Output the (X, Y) coordinate of the center of the cell containing the given text.  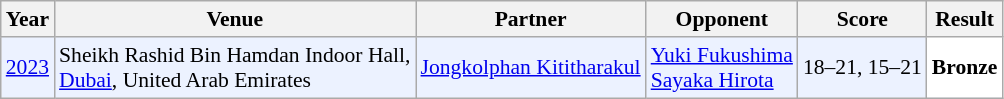
Yuki Fukushima Sayaka Hirota (722, 68)
Score (862, 19)
Bronze (965, 68)
2023 (28, 68)
Partner (531, 19)
18–21, 15–21 (862, 68)
Year (28, 19)
Venue (234, 19)
Opponent (722, 19)
Sheikh Rashid Bin Hamdan Indoor Hall,Dubai, United Arab Emirates (234, 68)
Jongkolphan Kititharakul (531, 68)
Result (965, 19)
